Return the (x, y) coordinate for the center point of the cell that contains the specified text.  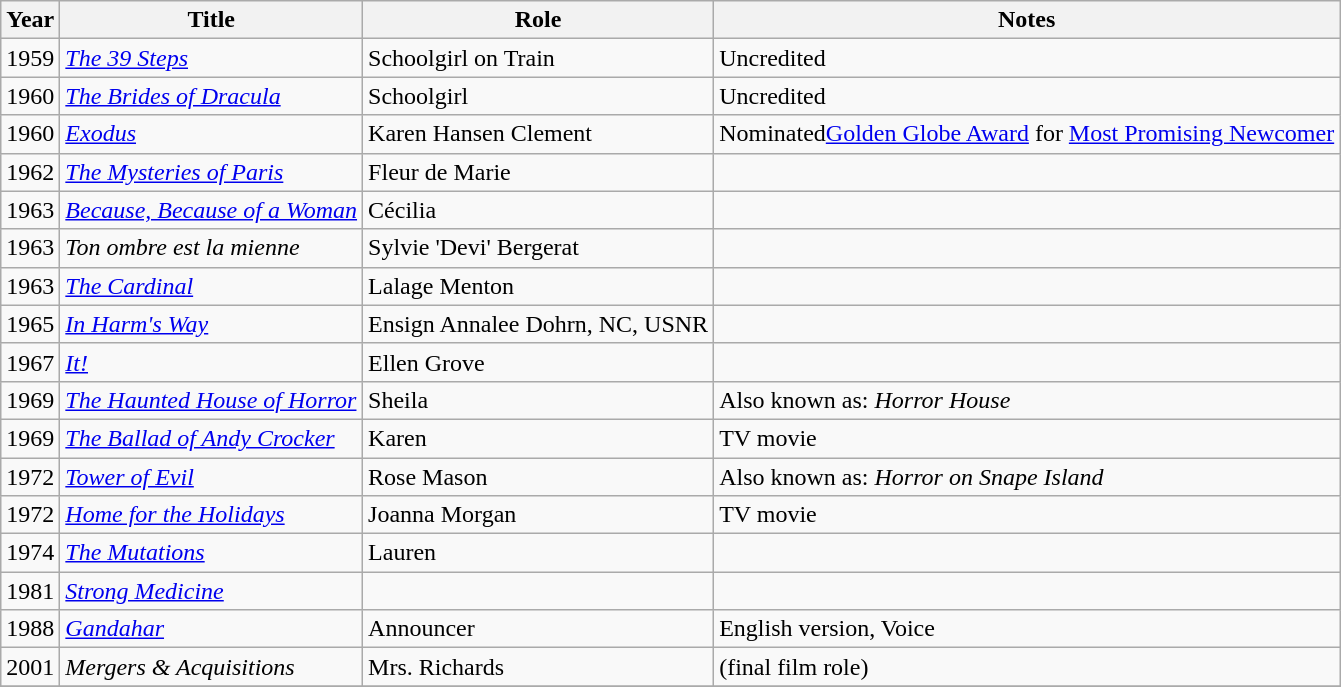
Tower of Evil (212, 477)
English version, Voice (1027, 629)
Sylvie 'Devi' Bergerat (538, 248)
Lalage Menton (538, 286)
Gandahar (212, 629)
Lauren (538, 553)
Strong Medicine (212, 591)
The Haunted House of Horror (212, 400)
Announcer (538, 629)
Ton ombre est la mienne (212, 248)
The Ballad of Andy Crocker (212, 438)
Ensign Annalee Dohrn, NC, USNR (538, 324)
Rose Mason (538, 477)
1981 (30, 591)
The Mutations (212, 553)
Sheila (538, 400)
Schoolgirl on Train (538, 58)
Cécilia (538, 210)
Joanna Morgan (538, 515)
The Cardinal (212, 286)
The 39 Steps (212, 58)
Because, Because of a Woman (212, 210)
1962 (30, 172)
Title (212, 20)
Schoolgirl (538, 96)
2001 (30, 667)
1965 (30, 324)
Fleur de Marie (538, 172)
Also known as: Horror on Snape Island (1027, 477)
The Mysteries of Paris (212, 172)
The Brides of Dracula (212, 96)
Notes (1027, 20)
Ellen Grove (538, 362)
(final film role) (1027, 667)
Karen (538, 438)
Mergers & Acquisitions (212, 667)
NominatedGolden Globe Award for Most Promising Newcomer (1027, 134)
1988 (30, 629)
Home for the Holidays (212, 515)
1959 (30, 58)
Mrs. Richards (538, 667)
Role (538, 20)
Also known as: Horror House (1027, 400)
Year (30, 20)
In Harm's Way (212, 324)
Karen Hansen Clement (538, 134)
Exodus (212, 134)
1974 (30, 553)
1967 (30, 362)
It! (212, 362)
